Identify which cell holds the provided text, then report its (x, y) central coordinate. 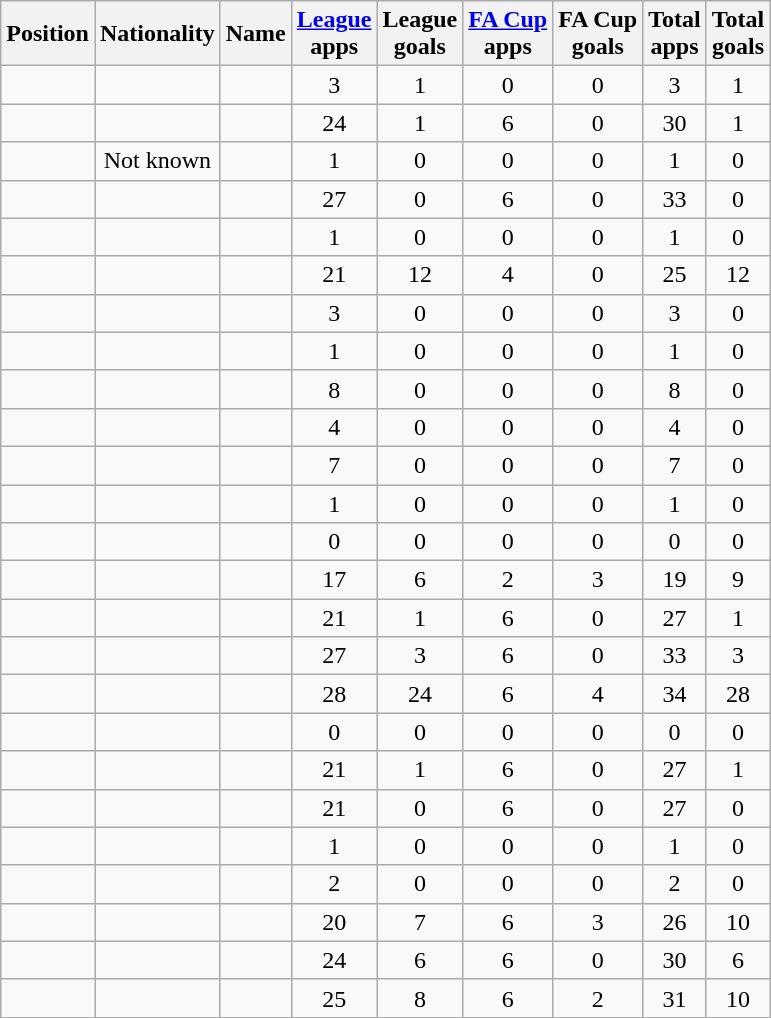
Totalgoals (738, 34)
9 (738, 580)
Name (256, 34)
34 (675, 694)
31 (675, 998)
FA Cupgoals (598, 34)
20 (334, 922)
Leagueapps (334, 34)
26 (675, 922)
Nationality (157, 34)
17 (334, 580)
Not known (157, 161)
FA Cupapps (508, 34)
Leaguegoals (420, 34)
Totalapps (675, 34)
19 (675, 580)
Position (48, 34)
